Find where the given text appears and provide that cell's center as [X, Y] coordinate. 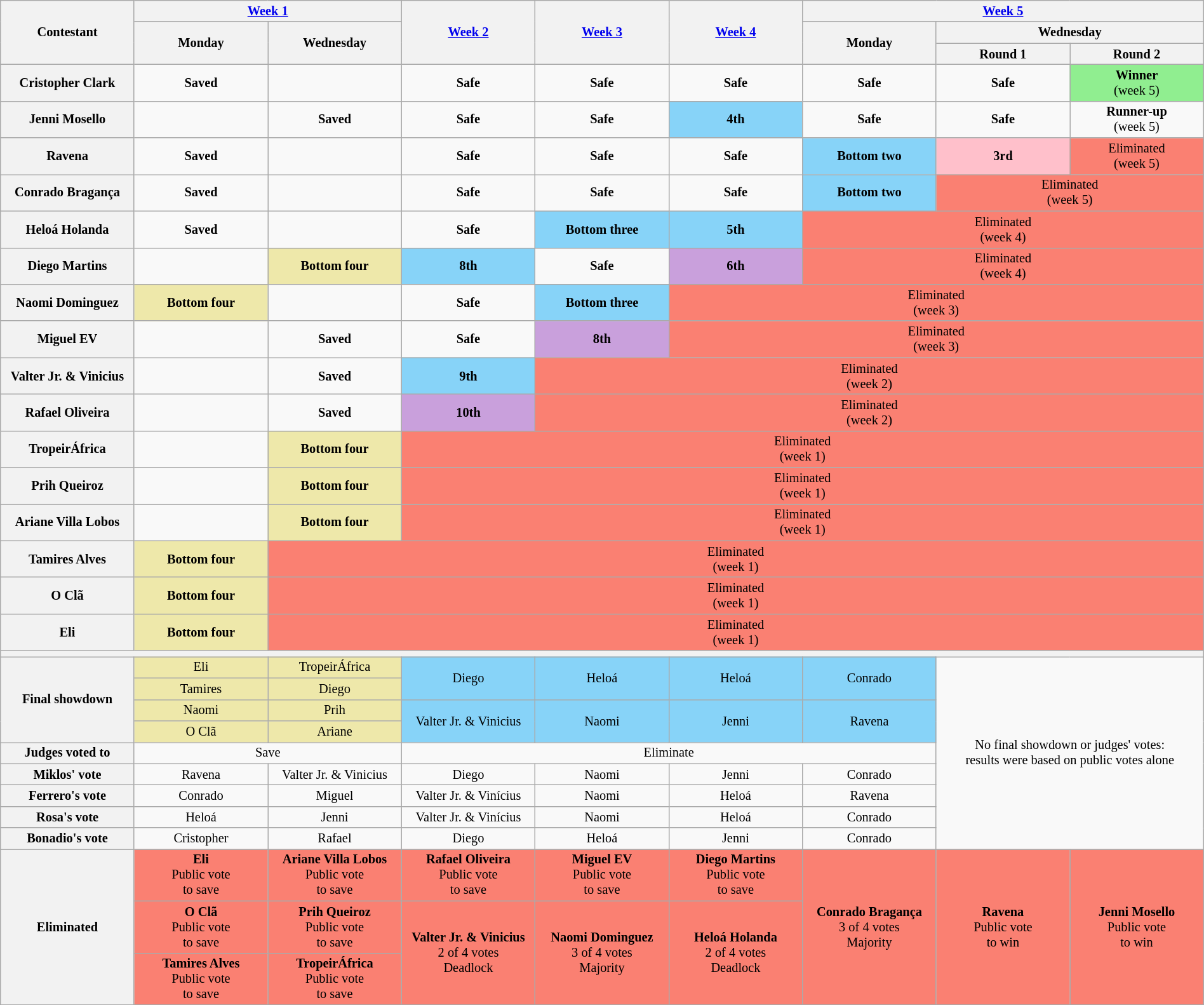
Rosa's vote [67, 817]
Judges voted to [67, 753]
Cristopher [201, 839]
Ariane Villa LobosPublic voteto save [335, 875]
Cristopher Clark [67, 83]
Week 4 [735, 32]
Diego MartinsPublic voteto save [735, 875]
Week 3 [602, 32]
Eliminated [67, 926]
Jenni Mosello [67, 119]
Ariane Villa Lobos [67, 522]
EliPublic voteto save [201, 875]
Conrado Bragança3 of 4 votesMajority [869, 926]
Miguel EVPublic voteto save [602, 875]
Bonadio's vote [67, 839]
Ferrero's vote [67, 795]
Runner-up(week 5) [1137, 119]
5th [735, 229]
Eliminate [669, 753]
Contestant [67, 32]
Save [268, 753]
Final showdown [67, 699]
Miklos' vote [67, 774]
9th [468, 376]
3rd [1003, 156]
Conrado Bragança [67, 192]
Rafael OliveiraPublic voteto save [468, 875]
Tamires AlvesPublic voteto save [201, 979]
Naomi Dominguez3 of 4 votesMajority [602, 953]
Round 2 [1137, 54]
6th [735, 266]
Round 1 [1003, 54]
TropeirÁfricaPublic voteto save [335, 979]
O ClãPublic voteto save [201, 927]
Week 1 [268, 11]
Rafael [335, 839]
Winner(week 5) [1137, 83]
Miguel EV [67, 339]
Ariane [335, 731]
Miguel [335, 795]
4th [735, 119]
Prih QueirozPublic voteto save [335, 927]
Valter Jr. & Vinicius2 of 4 votesDeadlock [468, 953]
Tamires Alves [67, 559]
Week 2 [468, 32]
Jenni MoselloPublic voteto win [1137, 926]
Heloá Holanda [67, 229]
Prih Queiroz [67, 486]
No final showdown or judges' votes:results were based on public votes alone [1069, 752]
Prih [335, 710]
Tamires [201, 689]
Diego Martins [67, 266]
Naomi Dominguez [67, 302]
RavenaPublic voteto win [1003, 926]
Week 5 [1003, 11]
Heloá Holanda2 of 4 votesDeadlock [735, 953]
10th [468, 412]
Rafael Oliveira [67, 412]
